Return [x, y] of the center of cell containing provided text 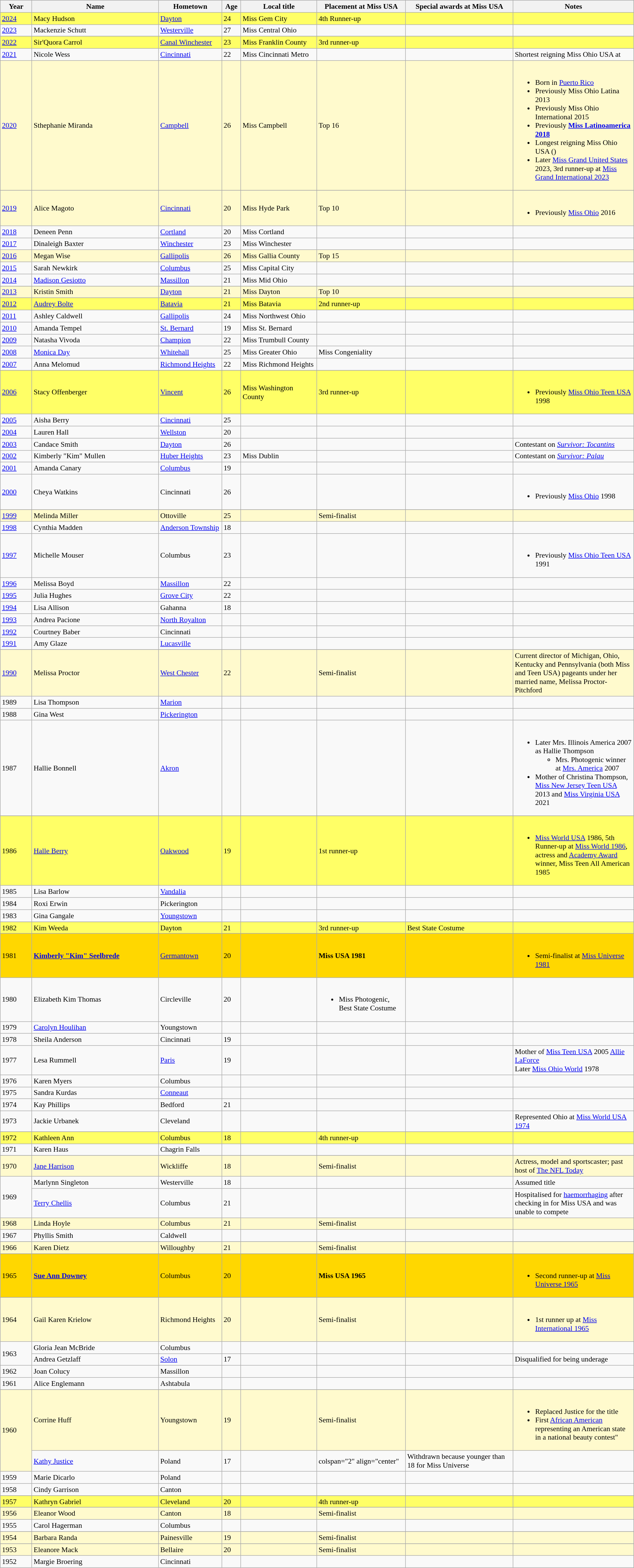
Macy Hudson [95, 19]
Campbell [190, 126]
Miss Winchester [279, 244]
Actress, model and sportscaster; past host of The NFL Today [573, 1166]
Miss Capital City [279, 268]
Natasha Vivoda [95, 340]
Miss Dayton [279, 292]
1990 [16, 673]
St. Bernard [190, 328]
Kristin Smith [95, 292]
Miss Hyde Park [279, 208]
1971 [16, 1150]
Marlynn Singleton [95, 1182]
1983 [16, 916]
1974 [16, 1105]
1999 [16, 516]
Oakwood [190, 851]
1995 [16, 596]
27 [231, 30]
Top 16 [361, 126]
Eleanore Mack [95, 1550]
Lucasville [190, 644]
1st runner-up [361, 851]
Melinda Miller [95, 516]
1988 [16, 714]
Huber Heights [190, 457]
1969 [16, 1197]
Jackie Urbanek [95, 1121]
Miss Northwest Ohio [279, 316]
Stacy Offenberger [95, 392]
1954 [16, 1538]
Current director of Michigan, Ohio, Kentucky and Pennsylvania (both Miss and Teen USA) pageants under her married name, Melissa Proctor-Pitchford [573, 673]
2019 [16, 208]
Special awards at Miss USA [459, 6]
Cindy Garrison [95, 1490]
1957 [16, 1502]
2000 [16, 492]
1994 [16, 608]
Miss Mid Ohio [279, 280]
1962 [16, 1372]
2005 [16, 420]
Karen Haus [95, 1150]
colspan="2" align="center" [361, 1461]
Age [231, 6]
Kimberly "Kim" Mullen [95, 457]
Name [95, 6]
Miss Franklin County [279, 43]
Miss Congeniality [361, 352]
1975 [16, 1093]
1981 [16, 956]
Dinaleigh Baxter [95, 244]
Chagrin Falls [190, 1150]
North Royalton [190, 620]
Carol Hagerman [95, 1526]
2022 [16, 43]
1952 [16, 1562]
Karen Dietz [95, 1248]
Eleanor Wood [95, 1514]
1989 [16, 702]
Anderson Township [190, 528]
Ashtabula [190, 1384]
2nd runner-up [361, 304]
1973 [16, 1121]
Gail Karen Krielow [95, 1320]
Lisa Allison [95, 608]
2002 [16, 457]
1992 [16, 632]
Mackenzie Schutt [95, 30]
Marie Dicarlo [95, 1477]
Lesa Rummell [95, 1060]
Batavia [190, 304]
Miss Cortland [279, 232]
Shortest reigning Miss Ohio USA at [573, 55]
Vincent [190, 392]
1st runner up at Miss International 1965 [573, 1320]
Lisa Barlow [95, 892]
Grove City [190, 596]
Miss Central Ohio [279, 30]
Kathryn Gabriel [95, 1502]
Candace Smith [95, 444]
Notes [573, 6]
Miss Campbell [279, 126]
1953 [16, 1550]
Willoughby [190, 1248]
Amanda Canary [95, 468]
Germantown [190, 956]
1997 [16, 556]
Madison Gesiotto [95, 280]
1970 [16, 1166]
Corrine Huff [95, 1420]
Lisa Thompson [95, 702]
1960 [16, 1430]
1979 [16, 1028]
1986 [16, 851]
Conneaut [190, 1093]
Joan Colucy [95, 1372]
1961 [16, 1384]
2007 [16, 364]
Miss Richmond Heights [279, 364]
Miss Batavia [279, 304]
1958 [16, 1490]
Miss Greater Ohio [279, 352]
Local title [279, 6]
Solon [190, 1360]
1977 [16, 1060]
2014 [16, 280]
Sarah Newkirk [95, 268]
1993 [16, 620]
Kimberly "Kim" Seelbrede [95, 956]
Karen Myers [95, 1081]
Bellaire [190, 1550]
2009 [16, 340]
Miss Gallia County [279, 256]
2020 [16, 126]
Sheila Anderson [95, 1040]
Miss Washington County [279, 392]
1991 [16, 644]
Assumed title [573, 1182]
Caldwell [190, 1236]
Courtney Baber [95, 632]
1968 [16, 1224]
Deneen Penn [95, 232]
2004 [16, 432]
2001 [16, 468]
1985 [16, 892]
Cynthia Madden [95, 528]
Aisha Berry [95, 420]
Miss USA 1981 [361, 956]
2003 [16, 444]
Contestant on Survivor: Tocantins [573, 444]
Top 15 [361, 256]
Julia Hughes [95, 596]
Nicole Wess [95, 55]
2018 [16, 232]
Marion [190, 702]
Champion [190, 340]
1972 [16, 1138]
Amanda Tempel [95, 328]
Monica Day [95, 352]
Cheya Watkins [95, 492]
2016 [16, 256]
2017 [16, 244]
2010 [16, 328]
1996 [16, 584]
Previously Miss Ohio Teen USA 1998 [573, 392]
Jane Harrison [95, 1166]
1976 [16, 1081]
Miss Gem City [279, 19]
Vandalia [190, 892]
Canal Winchester [190, 43]
Replaced Justice for the titleFirst African American representing an American state in a national beauty contest" [573, 1420]
Cortland [190, 232]
Gloria Jean McBride [95, 1348]
1956 [16, 1514]
Melissa Proctor [95, 673]
2012 [16, 304]
Contestant on Survivor: Palau [573, 457]
Withdrawn because younger than 18 for Miss Universe [459, 1461]
Represented Ohio at Miss World USA 1974 [573, 1121]
Semi-finalist at Miss Universe 1981 [573, 956]
Kathleen Ann [95, 1138]
Mother of Miss Teen USA 2005 Allie LaForceLater Miss Ohio World 1978 [573, 1060]
Hospitalised for haemorrhaging after checking in for Miss USA and was unable to compete [573, 1203]
1978 [16, 1040]
Circleville [190, 1000]
Hallie Bonnell [95, 768]
Sthephanie Miranda [95, 126]
1966 [16, 1248]
Wellston [190, 432]
2024 [16, 19]
Anna Melomud [95, 364]
Megan Wise [95, 256]
1959 [16, 1477]
Andrea Getzlaff [95, 1360]
1955 [16, 1526]
1987 [16, 768]
Disqualified for being underage [573, 1360]
2008 [16, 352]
Previously Miss Ohio 1998 [573, 492]
1963 [16, 1354]
Roxi Erwin [95, 904]
Michelle Mouser [95, 556]
Sandra Kurdas [95, 1093]
Painesville [190, 1538]
1965 [16, 1276]
Miss Photogenic, Best State Costume [361, 1000]
Second runner-up at Miss Universe 1965 [573, 1276]
4th Runner-up [361, 19]
Phyllis Smith [95, 1236]
Paris [190, 1060]
Ashley Caldwell [95, 316]
Ottoville [190, 516]
1967 [16, 1236]
Placement at Miss USA [361, 6]
2011 [16, 316]
Melissa Boyd [95, 584]
Miss Cincinnati Metro [279, 55]
Kay Phillips [95, 1105]
Akron [190, 768]
Miss World USA 1986, 5th Runner-up at Miss World 1986, actress and Academy Award winner, Miss Teen All American 1985 [573, 851]
Carolyn Houlihan [95, 1028]
Sir'Quora Carrol [95, 43]
2006 [16, 392]
Miss Dublin [279, 457]
Gina Gangale [95, 916]
Alice Magoto [95, 208]
Audrey Bolte [95, 304]
Gina West [95, 714]
Gahanna [190, 608]
1980 [16, 1000]
Terry Chellis [95, 1203]
Bedford [190, 1105]
Elizabeth Kim Thomas [95, 1000]
Winchester [190, 244]
Best State Costume [459, 928]
Linda Hoyle [95, 1224]
Miss Trumbull County [279, 340]
Sue Ann Downey [95, 1276]
2023 [16, 30]
West Chester [190, 673]
2021 [16, 55]
Lauren Hall [95, 432]
2013 [16, 292]
1964 [16, 1320]
Year [16, 6]
Barbara Randa [95, 1538]
Hometown [190, 6]
Andrea Pacione [95, 620]
Previously Miss Ohio Teen USA 1991 [573, 556]
Kim Weeda [95, 928]
Previously Miss Ohio 2016 [573, 208]
Alice Englemann [95, 1384]
1982 [16, 928]
Halle Berry [95, 851]
Miss USA 1965 [361, 1276]
Margie Broering [95, 1562]
Whitehall [190, 352]
2015 [16, 268]
Amy Glaze [95, 644]
Wickliffe [190, 1166]
Kathy Justice [95, 1461]
Miss St. Bernard [279, 328]
1984 [16, 904]
1998 [16, 528]
